Capture the cell that displays the provided text and extract its (x, y) central coordinate. 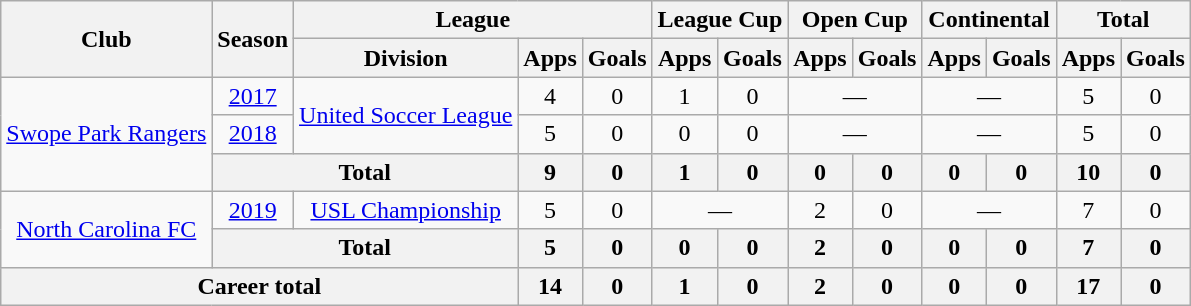
Season (253, 39)
14 (550, 286)
17 (1088, 286)
Club (106, 39)
Continental (989, 20)
Division (406, 58)
League (473, 20)
United Soccer League (406, 115)
Open Cup (855, 20)
2017 (253, 96)
USL Championship (406, 210)
Swope Park Rangers (106, 134)
2019 (253, 210)
10 (1088, 172)
9 (550, 172)
North Carolina FC (106, 229)
Career total (260, 286)
League Cup (720, 20)
4 (550, 96)
2018 (253, 134)
